Extract the (X, Y) coordinate from the center of the cell holding the provided text.  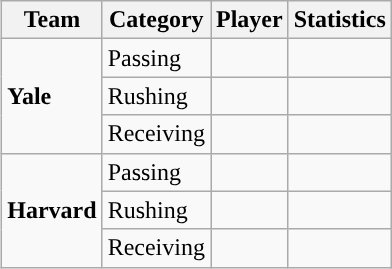
Harvard (52, 210)
Team (52, 20)
Statistics (340, 20)
Player (249, 20)
Category (156, 20)
Yale (52, 96)
